Capture the cell that displays the provided text and extract its (x, y) central coordinate. 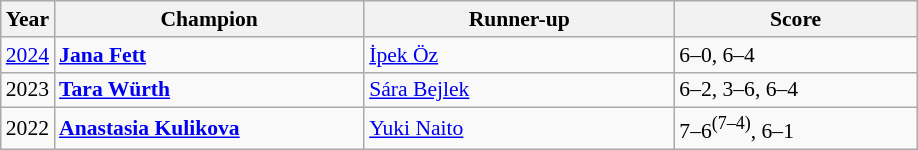
Jana Fett (209, 55)
2024 (28, 55)
Anastasia Kulikova (209, 128)
Yuki Naito (519, 128)
İpek Öz (519, 55)
Sára Bejlek (519, 90)
Runner-up (519, 19)
Champion (209, 19)
2023 (28, 90)
2022 (28, 128)
6–2, 3–6, 6–4 (796, 90)
7–6(7–4), 6–1 (796, 128)
Score (796, 19)
Year (28, 19)
6–0, 6–4 (796, 55)
Tara Würth (209, 90)
